Search for the cell housing the specified text and yield its (X, Y) center coordinate. 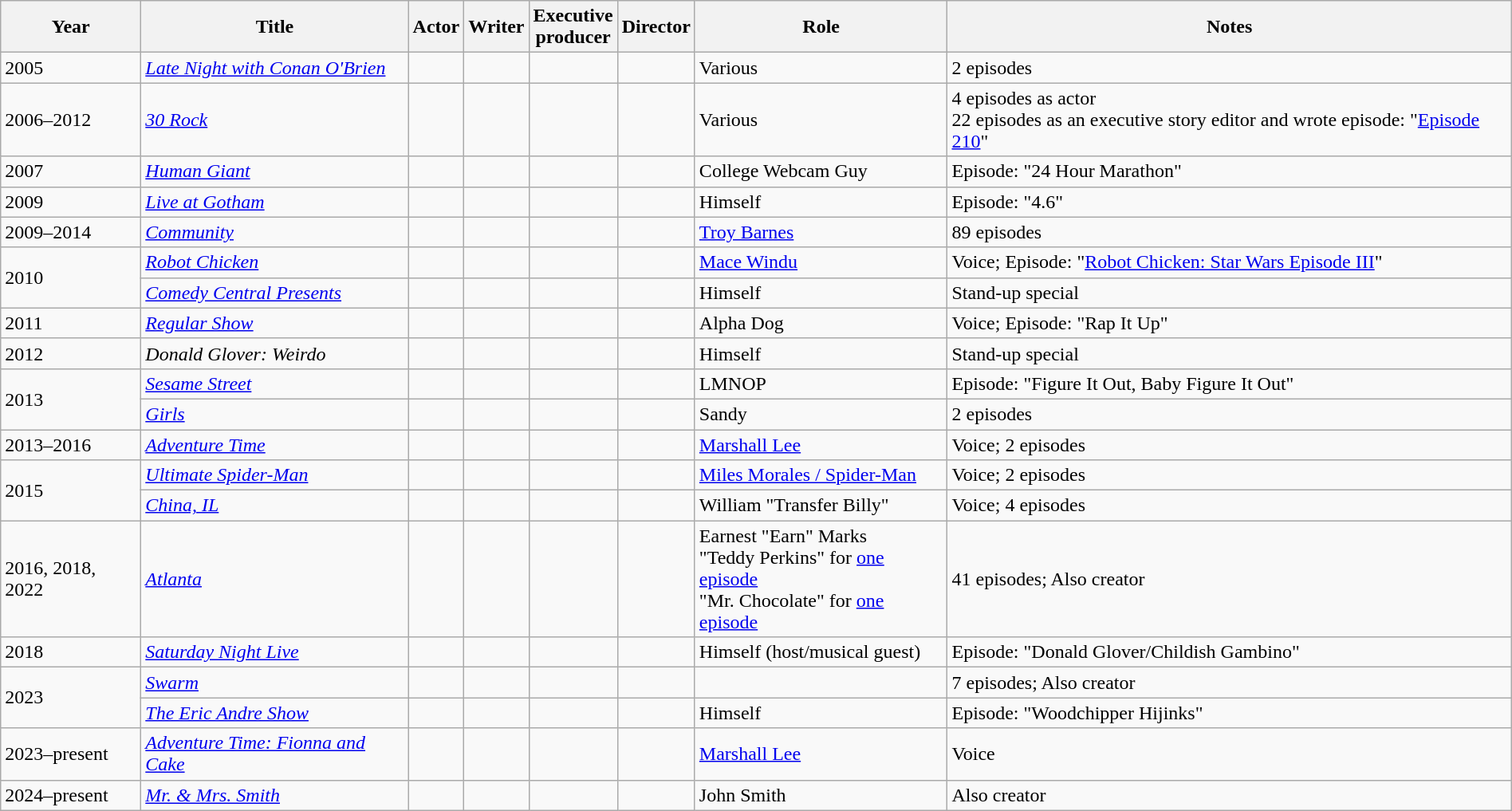
Saturday Night Live (274, 652)
Notes (1230, 27)
2013 (71, 399)
Title (274, 27)
Voice (1230, 754)
2023–present (71, 754)
7 episodes; Also creator (1230, 683)
Atlanta (274, 579)
Live at Gotham (274, 202)
2018 (71, 652)
William "Transfer Billy" (821, 506)
Community (274, 232)
2006–2012 (71, 120)
Ultimate Spider-Man (274, 475)
LMNOP (821, 384)
2011 (71, 323)
2005 (71, 68)
Mace Windu (821, 262)
Donald Glover: Weirdo (274, 353)
30 Rock (274, 120)
Mr. & Mrs. Smith (274, 795)
Human Giant (274, 171)
Director (656, 27)
John Smith (821, 795)
Troy Barnes (821, 232)
Episode: "24 Hour Marathon" (1230, 171)
Himself (host/musical guest) (821, 652)
College Webcam Guy (821, 171)
Earnest "Earn" Marks"Teddy Perkins" for one episode"Mr. Chocolate" for one episode (821, 579)
2009 (71, 202)
Girls (274, 414)
4 episodes as actor22 episodes as an executive story editor and wrote episode: "Episode 210" (1230, 120)
Comedy Central Presents (274, 293)
Late Night with Conan O'Brien (274, 68)
2016, 2018, 2022 (71, 579)
2015 (71, 490)
2013–2016 (71, 444)
The Eric Andre Show (274, 713)
41 episodes; Also creator (1230, 579)
Adventure Time: Fionna and Cake (274, 754)
Voice; Episode: "Robot Chicken: Star Wars Episode III" (1230, 262)
Adventure Time (274, 444)
Sandy (821, 414)
Episode: "4.6" (1230, 202)
2010 (71, 278)
Alpha Dog (821, 323)
2007 (71, 171)
Sesame Street (274, 384)
China, IL (274, 506)
Voice; 4 episodes (1230, 506)
2024–present (71, 795)
Also creator (1230, 795)
Year (71, 27)
89 episodes (1230, 232)
Episode: "Woodchipper Hijinks" (1230, 713)
Episode: "Donald Glover/Childish Gambino" (1230, 652)
Actor (436, 27)
Voice; Episode: "Rap It Up" (1230, 323)
2012 (71, 353)
Regular Show (274, 323)
2009–2014 (71, 232)
Role (821, 27)
Swarm (274, 683)
Writer (496, 27)
Episode: "Figure It Out, Baby Figure It Out" (1230, 384)
Robot Chicken (274, 262)
2023 (71, 698)
Executiveproducer (573, 27)
Miles Morales / Spider-Man (821, 475)
